Find where the given text appears and provide that cell's center as [X, Y] coordinate. 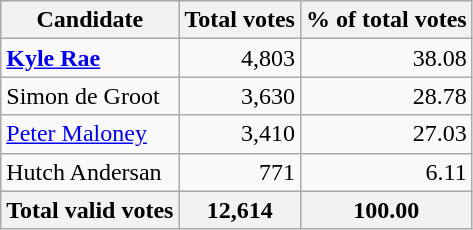
Peter Maloney [90, 134]
28.78 [386, 96]
Hutch Andersan [90, 172]
Kyle Rae [90, 58]
12,614 [240, 210]
% of total votes [386, 20]
3,630 [240, 96]
3,410 [240, 134]
38.08 [386, 58]
4,803 [240, 58]
Candidate [90, 20]
6.11 [386, 172]
771 [240, 172]
Simon de Groot [90, 96]
27.03 [386, 134]
100.00 [386, 210]
Total valid votes [90, 210]
Total votes [240, 20]
